Locate the cell with the specified text and output its [X, Y] center coordinate. 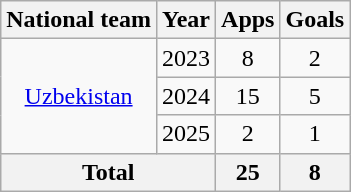
Year [186, 20]
2024 [186, 96]
Goals [315, 20]
National team [79, 20]
5 [315, 96]
Uzbekistan [79, 96]
Total [108, 172]
1 [315, 134]
15 [248, 96]
2023 [186, 58]
25 [248, 172]
2025 [186, 134]
Apps [248, 20]
